Scan for the cell matching the given text and deliver its [x, y] coordinate at center. 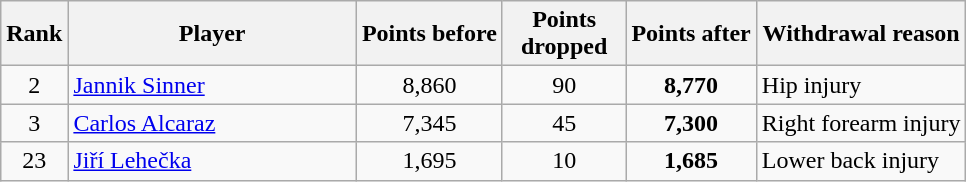
2 [34, 85]
45 [564, 123]
8,860 [429, 85]
Player [212, 34]
Jiří Lehečka [212, 161]
Points after [691, 34]
7,345 [429, 123]
Carlos Alcaraz [212, 123]
Rank [34, 34]
90 [564, 85]
10 [564, 161]
Jannik Sinner [212, 85]
8,770 [691, 85]
3 [34, 123]
23 [34, 161]
Right forearm injury [861, 123]
Withdrawal reason [861, 34]
7,300 [691, 123]
Points before [429, 34]
Points dropped [564, 34]
Hip injury [861, 85]
1,695 [429, 161]
Lower back injury [861, 161]
1,685 [691, 161]
